Return (x, y) of the center of cell containing provided text 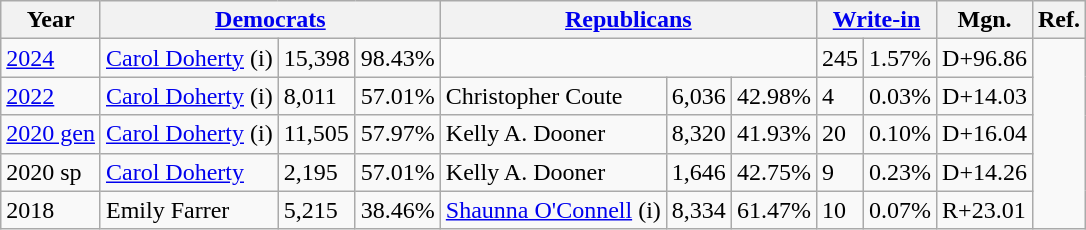
0.23% (900, 172)
0.10% (900, 134)
Shaunna O'Connell (i) (553, 210)
20 (840, 134)
6,036 (698, 96)
2024 (51, 58)
15,398 (316, 58)
38.46% (398, 210)
D+96.86 (985, 58)
2020 gen (51, 134)
2020 sp (51, 172)
4 (840, 96)
Christopher Coute (553, 96)
1.57% (900, 58)
42.98% (774, 96)
57.97% (398, 134)
Emily Farrer (189, 210)
D+14.26 (985, 172)
0.03% (900, 96)
42.75% (774, 172)
R+23.01 (985, 210)
Democrats (270, 20)
98.43% (398, 58)
Year (51, 20)
D+14.03 (985, 96)
8,334 (698, 210)
2,195 (316, 172)
Ref. (1058, 20)
8,320 (698, 134)
Mgn. (985, 20)
Carol Doherty (189, 172)
Republicans (628, 20)
2022 (51, 96)
8,011 (316, 96)
0.07% (900, 210)
2018 (51, 210)
41.93% (774, 134)
245 (840, 58)
11,505 (316, 134)
61.47% (774, 210)
9 (840, 172)
D+16.04 (985, 134)
10 (840, 210)
Write-in (876, 20)
5,215 (316, 210)
1,646 (698, 172)
